Extract the [X, Y] coordinate from the center of the cell holding the provided text.  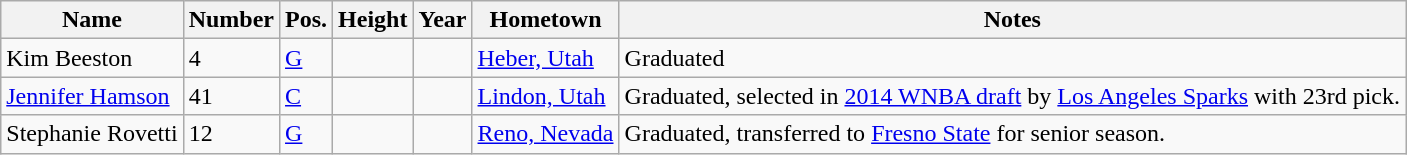
4 [231, 58]
Year [442, 20]
Graduated, transferred to Fresno State for senior season. [1012, 134]
Heber, Utah [546, 58]
Kim Beeston [92, 58]
Jennifer Hamson [92, 96]
Hometown [546, 20]
Graduated [1012, 58]
Stephanie Rovetti [92, 134]
Number [231, 20]
Height [373, 20]
Name [92, 20]
Notes [1012, 20]
Lindon, Utah [546, 96]
12 [231, 134]
41 [231, 96]
Pos. [306, 20]
Reno, Nevada [546, 134]
C [306, 96]
Graduated, selected in 2014 WNBA draft by Los Angeles Sparks with 23rd pick. [1012, 96]
